Extract the [x, y] coordinate from the center of the cell holding the provided text.  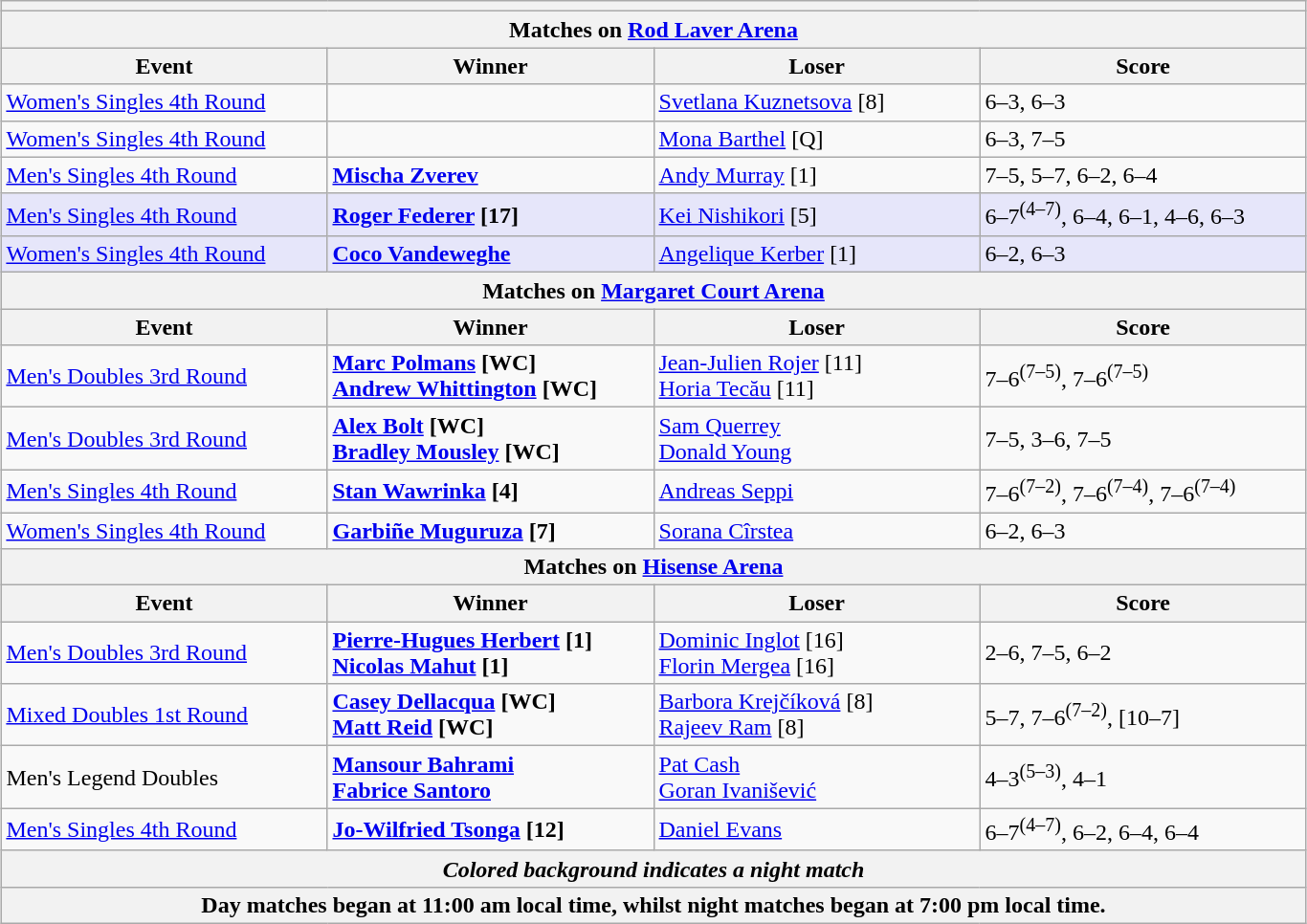
Matches on Rod Laver Arena [653, 30]
Matches on Margaret Court Arena [653, 291]
Mansour Bahrami Fabrice Santoro [490, 777]
Svetlana Kuznetsova [8] [817, 102]
Day matches began at 11:00 am local time, whilst night matches began at 7:00 pm local time. [653, 906]
Roger Federer [17] [490, 214]
Dominic Inglot [16] Florin Mergea [16] [817, 652]
5–7, 7–6(7–2), [10–7] [1142, 715]
4–3(5–3), 4–1 [1142, 777]
Men's Legend Doubles [165, 777]
Pierre-Hugues Herbert [1] Nicolas Mahut [1] [490, 652]
Marc Polmans [WC] Andrew Whittington [WC] [490, 377]
Mischa Zverev [490, 175]
Casey Dellacqua [WC] Matt Reid [WC] [490, 715]
Coco Vandeweghe [490, 254]
Angelique Kerber [1] [817, 254]
7–5, 3–6, 7–5 [1142, 438]
6–7(4–7), 6–2, 6–4, 6–4 [1142, 830]
7–5, 5–7, 6–2, 6–4 [1142, 175]
6–7(4–7), 6–4, 6–1, 4–6, 6–3 [1142, 214]
Stan Wawrinka [4] [490, 492]
Pat Cash Goran Ivanišević [817, 777]
7–6(7–2), 7–6(7–4), 7–6(7–4) [1142, 492]
Mixed Doubles 1st Round [165, 715]
Andreas Seppi [817, 492]
Daniel Evans [817, 830]
2–6, 7–5, 6–2 [1142, 652]
Jean-Julien Rojer [11] Horia Tecău [11] [817, 377]
Sorana Cîrstea [817, 531]
6–3, 7–5 [1142, 139]
Colored background indicates a night match [653, 869]
Barbora Krejčíková [8] Rajeev Ram [8] [817, 715]
Garbiñe Muguruza [7] [490, 531]
7–6(7–5), 7–6(7–5) [1142, 377]
Alex Bolt [WC] Bradley Mousley [WC] [490, 438]
Matches on Hisense Arena [653, 567]
Andy Murray [1] [817, 175]
6–3, 6–3 [1142, 102]
Kei Nishikori [5] [817, 214]
Jo-Wilfried Tsonga [12] [490, 830]
Sam Querrey Donald Young [817, 438]
Mona Barthel [Q] [817, 139]
